Extract the (X, Y) coordinate from the center of the cell holding the provided text.  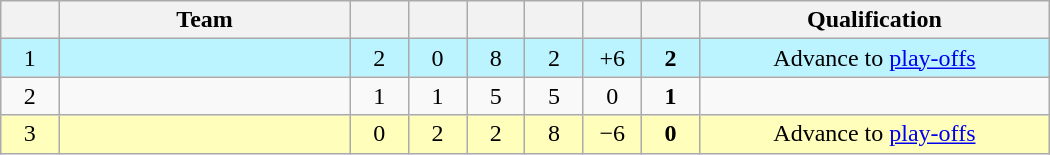
Qualification (875, 20)
3 (30, 134)
Team (204, 20)
−6 (612, 134)
+6 (612, 58)
